Detect which cell encompasses the target text, then output its [x, y] center coordinate. 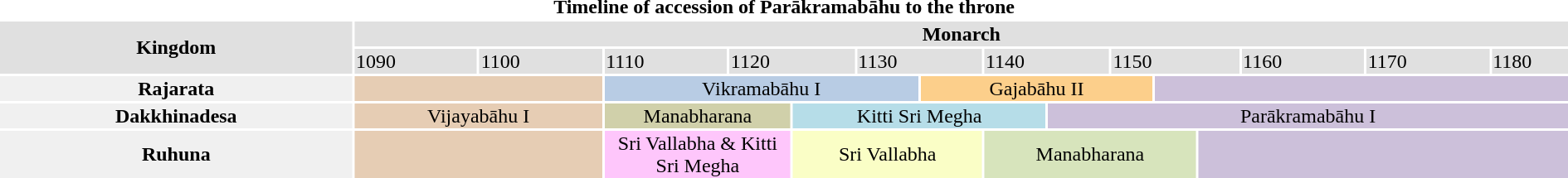
1100 [541, 61]
1090 [416, 61]
Vikramabāhu I [762, 89]
Ruhuna [176, 154]
Kitti Sri Megha [919, 116]
1110 [666, 61]
1120 [791, 61]
1140 [1047, 61]
1130 [919, 61]
Gajabāhu II [1037, 89]
1180 [1530, 61]
1170 [1428, 61]
1150 [1176, 61]
Dakkhinadesa [176, 116]
Rajarata [176, 89]
Monarch [962, 34]
Sri Vallabha [888, 154]
Parākramabāhu I [1307, 116]
Sri Vallabha & Kitti Sri Megha [698, 154]
Kingdom [176, 48]
Vijayabāhu I [479, 116]
1160 [1303, 61]
